Pinpoint the cell where the given text exists, returning its [x, y] midpoint coordinate. 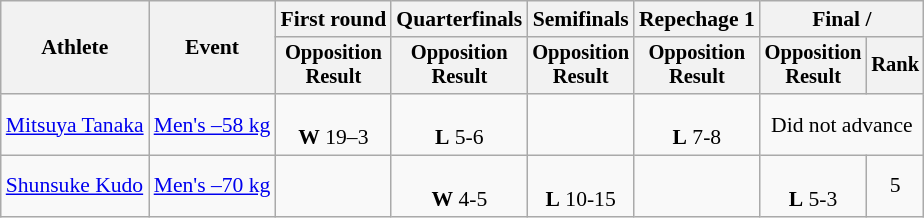
Event [212, 48]
L 5-3 [814, 186]
5 [895, 186]
Mitsuya Tanaka [75, 124]
Men's –70 kg [212, 186]
W 4-5 [459, 186]
Final / [842, 19]
Athlete [75, 48]
First round [333, 19]
L 7-8 [697, 124]
Men's –58 kg [212, 124]
Did not advance [842, 124]
L 10-15 [580, 186]
Semifinals [580, 19]
Rank [895, 66]
W 19–3 [333, 124]
L 5-6 [459, 124]
Quarterfinals [459, 19]
Repechage 1 [697, 19]
Shunsuke Kudo [75, 186]
